Search for the cell housing the specified text and yield its (x, y) center coordinate. 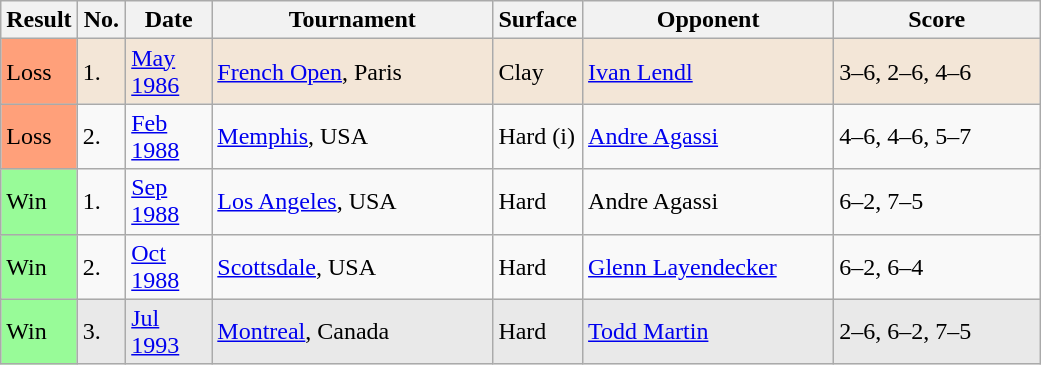
Feb 1988 (169, 136)
Los Angeles, USA (352, 202)
Memphis, USA (352, 136)
No. (102, 20)
3–6, 2–6, 4–6 (937, 72)
Scottsdale, USA (352, 266)
Glenn Layendecker (708, 266)
6–2, 6–4 (937, 266)
French Open, Paris (352, 72)
6–2, 7–5 (937, 202)
Date (169, 20)
Sep 1988 (169, 202)
2–6, 6–2, 7–5 (937, 332)
Result (39, 20)
Todd Martin (708, 332)
Score (937, 20)
May 1986 (169, 72)
Tournament (352, 20)
4–6, 4–6, 5–7 (937, 136)
Ivan Lendl (708, 72)
Surface (538, 20)
Montreal, Canada (352, 332)
3. (102, 332)
Hard (i) (538, 136)
Jul 1993 (169, 332)
Opponent (708, 20)
Clay (538, 72)
Oct 1988 (169, 266)
